Find where the given text appears and provide that cell's center as (x, y) coordinate. 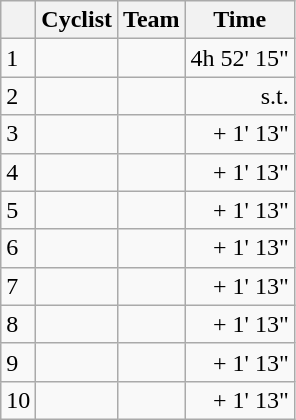
2 (18, 96)
4h 52' 15" (240, 58)
8 (18, 324)
7 (18, 286)
Time (240, 20)
s.t. (240, 96)
6 (18, 248)
10 (18, 400)
1 (18, 58)
Cyclist (77, 20)
5 (18, 210)
4 (18, 172)
9 (18, 362)
Team (152, 20)
3 (18, 134)
